Locate the cell with the specified text and output its [X, Y] center coordinate. 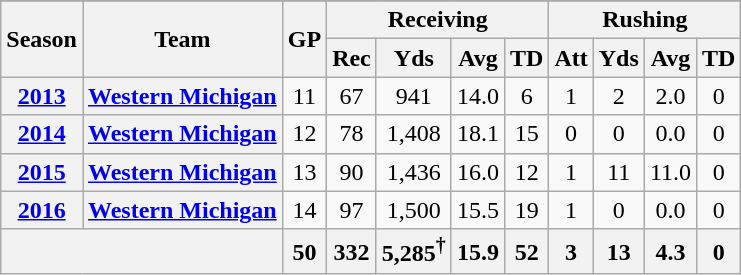
941 [414, 96]
2016 [42, 210]
78 [352, 134]
2014 [42, 134]
1,500 [414, 210]
14 [304, 210]
50 [304, 252]
19 [526, 210]
52 [526, 252]
Team [182, 39]
90 [352, 172]
97 [352, 210]
1,436 [414, 172]
15 [526, 134]
2 [618, 96]
332 [352, 252]
4.3 [670, 252]
Att [571, 58]
5,285† [414, 252]
6 [526, 96]
Rushing [645, 20]
15.5 [478, 210]
2.0 [670, 96]
2015 [42, 172]
1,408 [414, 134]
15.9 [478, 252]
Season [42, 39]
11.0 [670, 172]
14.0 [478, 96]
GP [304, 39]
Receiving [438, 20]
18.1 [478, 134]
67 [352, 96]
2013 [42, 96]
3 [571, 252]
Rec [352, 58]
16.0 [478, 172]
